Locate the cell with the specified text and output its [X, Y] center coordinate. 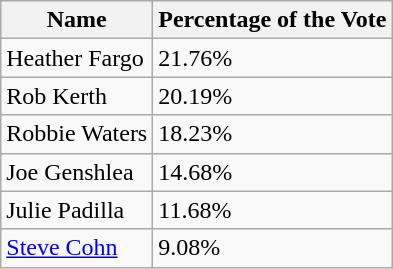
18.23% [272, 134]
14.68% [272, 172]
Steve Cohn [77, 248]
Percentage of the Vote [272, 20]
11.68% [272, 210]
20.19% [272, 96]
Name [77, 20]
Heather Fargo [77, 58]
Julie Padilla [77, 210]
9.08% [272, 248]
Joe Genshlea [77, 172]
Rob Kerth [77, 96]
Robbie Waters [77, 134]
21.76% [272, 58]
